From the cell containing the given text, extract its center point as (X, Y) coordinate. 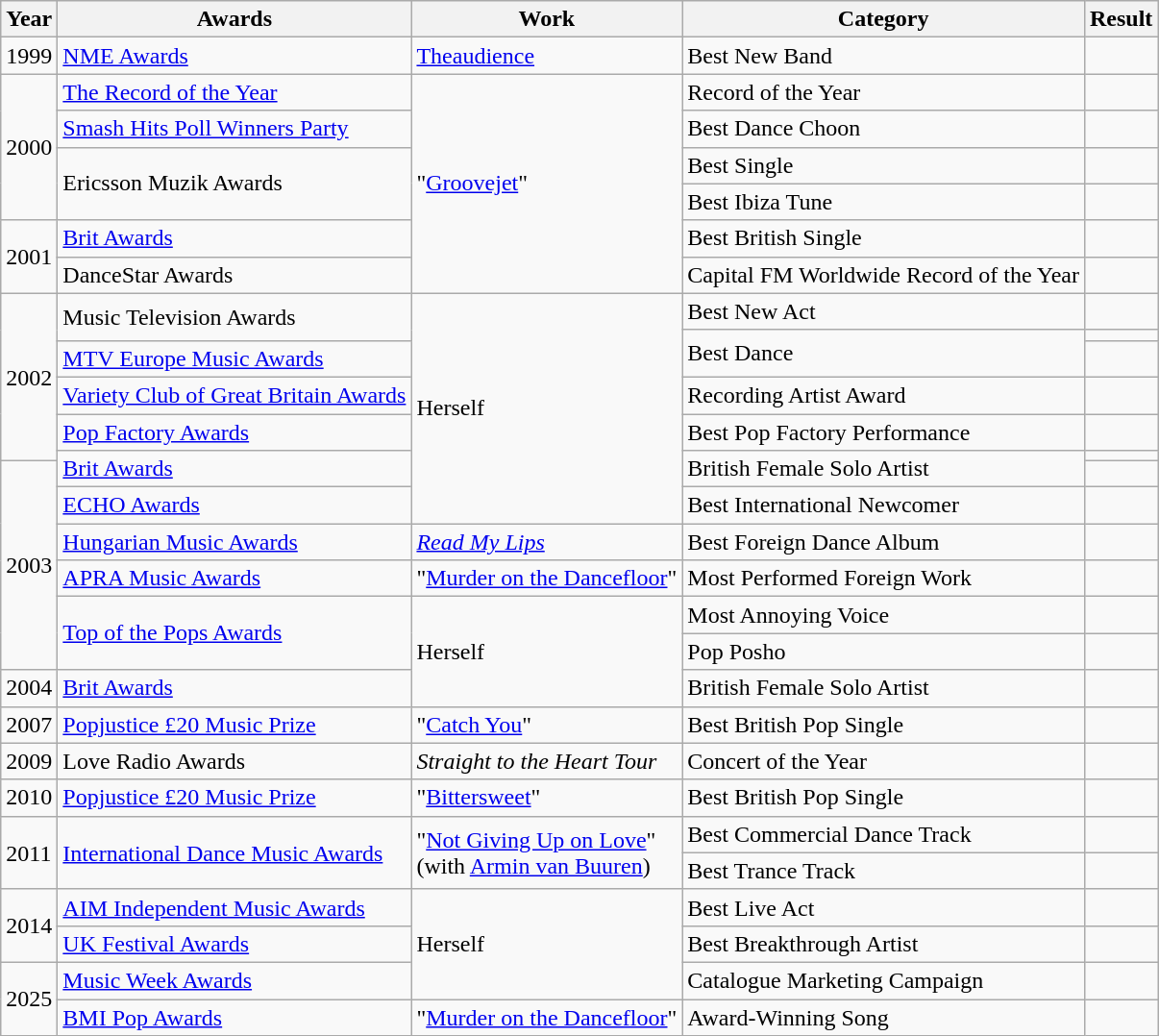
Record of the Year (884, 92)
Best New Band (884, 56)
Read My Lips (547, 542)
Best Live Act (884, 907)
Catalogue Marketing Campaign (884, 980)
Theaudience (547, 56)
"Not Giving Up on Love"(with Armin van Buuren) (547, 852)
Result (1121, 19)
AIM Independent Music Awards (234, 907)
DanceStar Awards (234, 275)
Hungarian Music Awards (234, 542)
APRA Music Awards (234, 579)
2001 (29, 257)
"Groovejet" (547, 184)
2004 (29, 688)
MTV Europe Music Awards (234, 358)
1999 (29, 56)
Best International Newcomer (884, 506)
Pop Factory Awards (234, 432)
Best Single (884, 165)
2007 (29, 725)
Year (29, 19)
"Bittersweet" (547, 798)
Most Performed Foreign Work (884, 579)
The Record of the Year (234, 92)
Most Annoying Voice (884, 615)
Best Commercial Dance Track (884, 834)
Best Dance (884, 354)
BMI Pop Awards (234, 1018)
Ericsson Muzik Awards (234, 184)
Music Week Awards (234, 980)
Straight to the Heart Tour (547, 761)
Love Radio Awards (234, 761)
Top of the Pops Awards (234, 633)
2014 (29, 925)
2025 (29, 999)
Best Ibiza Tune (884, 202)
Best Pop Factory Performance (884, 432)
2011 (29, 852)
Best Foreign Dance Album (884, 542)
Variety Club of Great Britain Awards (234, 395)
2009 (29, 761)
Award-Winning Song (884, 1018)
Capital FM Worldwide Record of the Year (884, 275)
2000 (29, 147)
Recording Artist Award (884, 395)
Concert of the Year (884, 761)
Best Breakthrough Artist (884, 944)
2010 (29, 798)
NME Awards (234, 56)
Pop Posho (884, 652)
Music Television Awards (234, 317)
Category (884, 19)
Best New Act (884, 311)
Best Trance Track (884, 871)
Awards (234, 19)
UK Festival Awards (234, 944)
"Catch You" (547, 725)
Best Dance Choon (884, 129)
Work (547, 19)
2002 (29, 377)
Smash Hits Poll Winners Party (234, 129)
ECHO Awards (234, 506)
2003 (29, 565)
Best British Single (884, 238)
International Dance Music Awards (234, 852)
